Output the (x, y) coordinate of the center of the cell containing the given text.  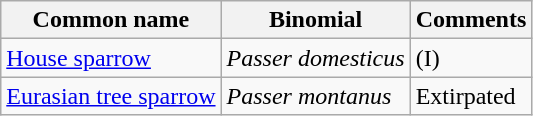
House sparrow (111, 58)
Binomial (316, 20)
Eurasian tree sparrow (111, 96)
(I) (471, 58)
Comments (471, 20)
Passer domesticus (316, 58)
Extirpated (471, 96)
Passer montanus (316, 96)
Common name (111, 20)
